Return the [x, y] coordinate for the center point of the cell that contains the specified text.  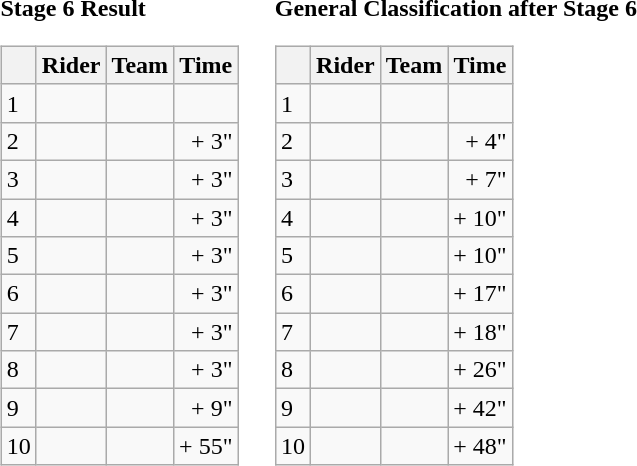
+ 18" [480, 332]
+ 55" [206, 446]
+ 17" [480, 294]
+ 7" [480, 179]
+ 26" [480, 370]
+ 48" [480, 446]
+ 42" [480, 408]
+ 9" [206, 408]
+ 4" [480, 141]
